Capture the cell that displays the provided text and extract its [X, Y] central coordinate. 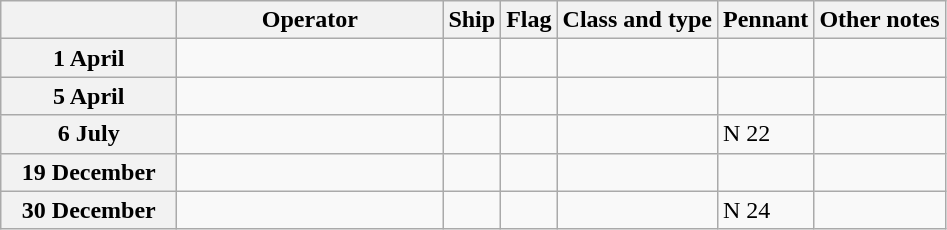
5 April [89, 96]
Class and type [637, 20]
N 24 [765, 210]
19 December [89, 172]
N 22 [765, 134]
Pennant [765, 20]
Other notes [880, 20]
Ship [472, 20]
6 July [89, 134]
Operator [310, 20]
Flag [529, 20]
30 December [89, 210]
1 April [89, 58]
